From the cell containing the given text, extract its center point as (x, y) coordinate. 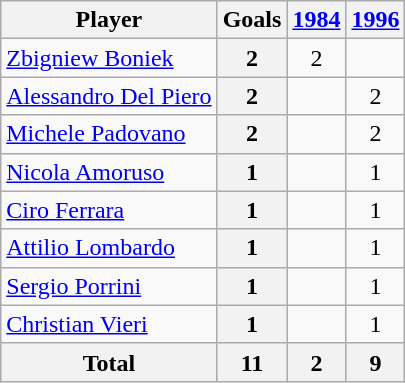
Sergio Porrini (109, 286)
1996 (376, 20)
9 (376, 362)
Zbigniew Boniek (109, 58)
Attilio Lombardo (109, 248)
Total (109, 362)
Michele Padovano (109, 134)
Alessandro Del Piero (109, 96)
Ciro Ferrara (109, 210)
Player (109, 20)
Goals (252, 20)
11 (252, 362)
1984 (316, 20)
Christian Vieri (109, 324)
Nicola Amoruso (109, 172)
